Scan for the cell matching the given text and deliver its [X, Y] coordinate at center. 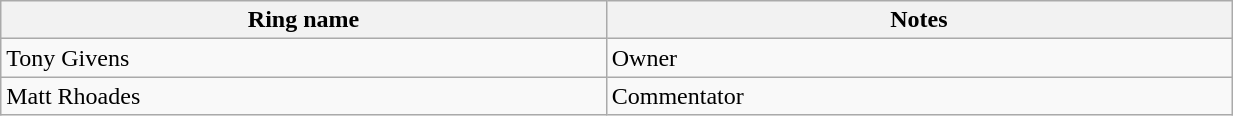
Notes [918, 20]
Commentator [918, 96]
Tony Givens [304, 58]
Ring name [304, 20]
Owner [918, 58]
Matt Rhoades [304, 96]
